Search for the cell housing the specified text and yield its (x, y) center coordinate. 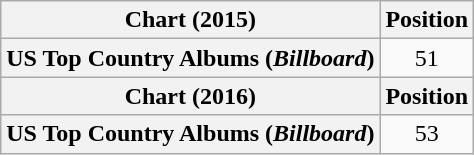
53 (427, 134)
Chart (2016) (190, 96)
51 (427, 58)
Chart (2015) (190, 20)
